Return [X, Y] of the center of cell containing provided text 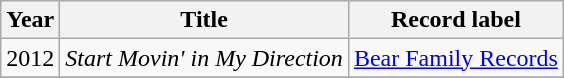
Bear Family Records [456, 58]
Record label [456, 20]
2012 [30, 58]
Year [30, 20]
Title [204, 20]
Start Movin' in My Direction [204, 58]
